Search for the cell housing the specified text and yield its [x, y] center coordinate. 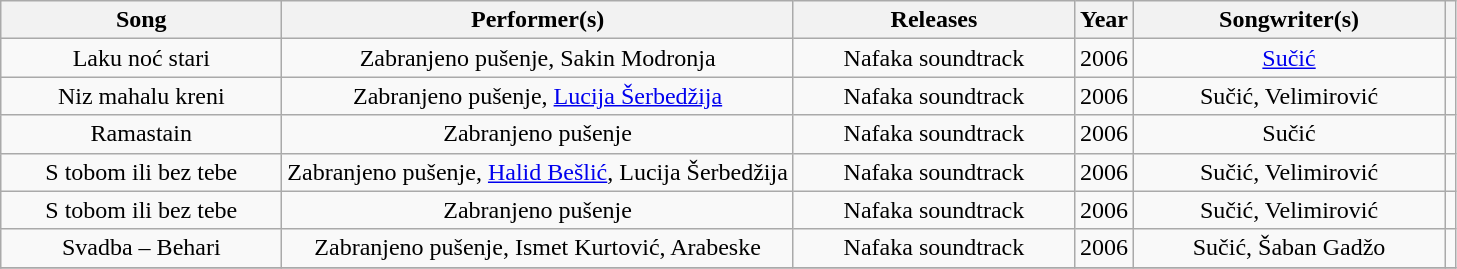
Song [142, 20]
Releases [934, 20]
Zabranjeno pušenje, Halid Bešlić, Lucija Šerbedžija [538, 172]
Laku noć stari [142, 58]
Zabranjeno pušenje, Sakin Modronja [538, 58]
Songwriter(s) [1290, 20]
Zabranjeno pušenje, Ismet Kurtović, Arabeske [538, 248]
Performer(s) [538, 20]
Ramastain [142, 134]
Sučić, Šaban Gadžo [1290, 248]
Svadba – Behari [142, 248]
Year [1104, 20]
Niz mahalu kreni [142, 96]
Zabranjeno pušenje, Lucija Šerbedžija [538, 96]
